Extract the (X, Y) coordinate from the center of the cell holding the provided text.  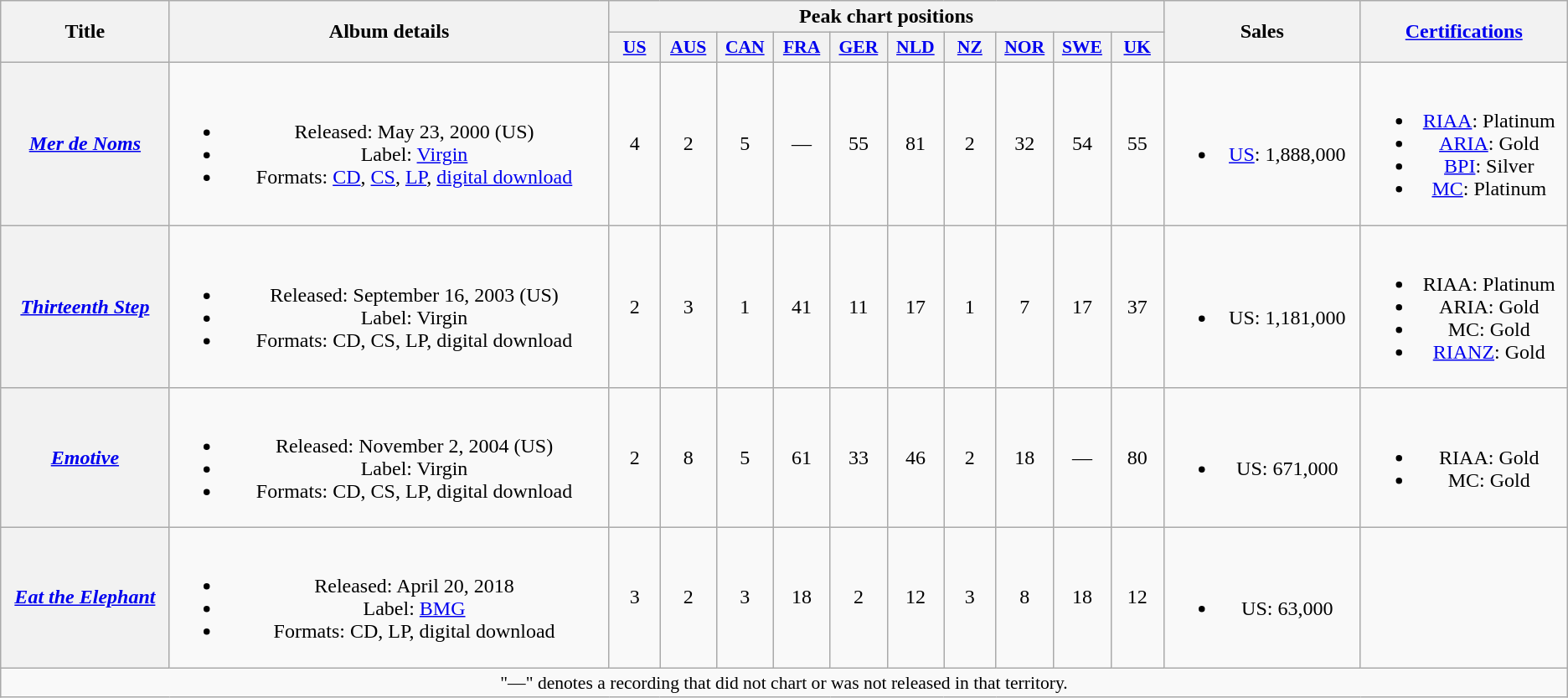
7 (1025, 306)
Released: April 20, 2018Label: BMGFormats: CD, LP, digital download (389, 598)
US: 1,181,000 (1261, 306)
NZ (970, 48)
US (635, 48)
Eat the Elephant (85, 598)
NLD (916, 48)
Album details (389, 32)
RIAA: PlatinumARIA: GoldMC: GoldRIANZ: Gold (1464, 306)
32 (1025, 143)
61 (801, 458)
46 (916, 458)
"—" denotes a recording that did not chart or was not released in that territory. (784, 683)
US: 63,000 (1261, 598)
Released: May 23, 2000 (US)Label: VirginFormats: CD, CS, LP, digital download (389, 143)
Sales (1261, 32)
CAN (745, 48)
RIAA: PlatinumARIA: GoldBPI: SilverMC: Platinum (1464, 143)
GER (859, 48)
SWE (1082, 48)
US: 1,888,000 (1261, 143)
AUS (689, 48)
54 (1082, 143)
UK (1137, 48)
RIAA: GoldMC: Gold (1464, 458)
33 (859, 458)
Title (85, 32)
Certifications (1464, 32)
4 (635, 143)
Emotive (85, 458)
NOR (1025, 48)
81 (916, 143)
FRA (801, 48)
80 (1137, 458)
Thirteenth Step (85, 306)
Released: September 16, 2003 (US)Label: VirginFormats: CD, CS, LP, digital download (389, 306)
41 (801, 306)
11 (859, 306)
Mer de Noms (85, 143)
37 (1137, 306)
US: 671,000 (1261, 458)
Peak chart positions (886, 17)
Released: November 2, 2004 (US)Label: VirginFormats: CD, CS, LP, digital download (389, 458)
